Determine the (X, Y) coordinate at the center of the cell enclosing the given text.  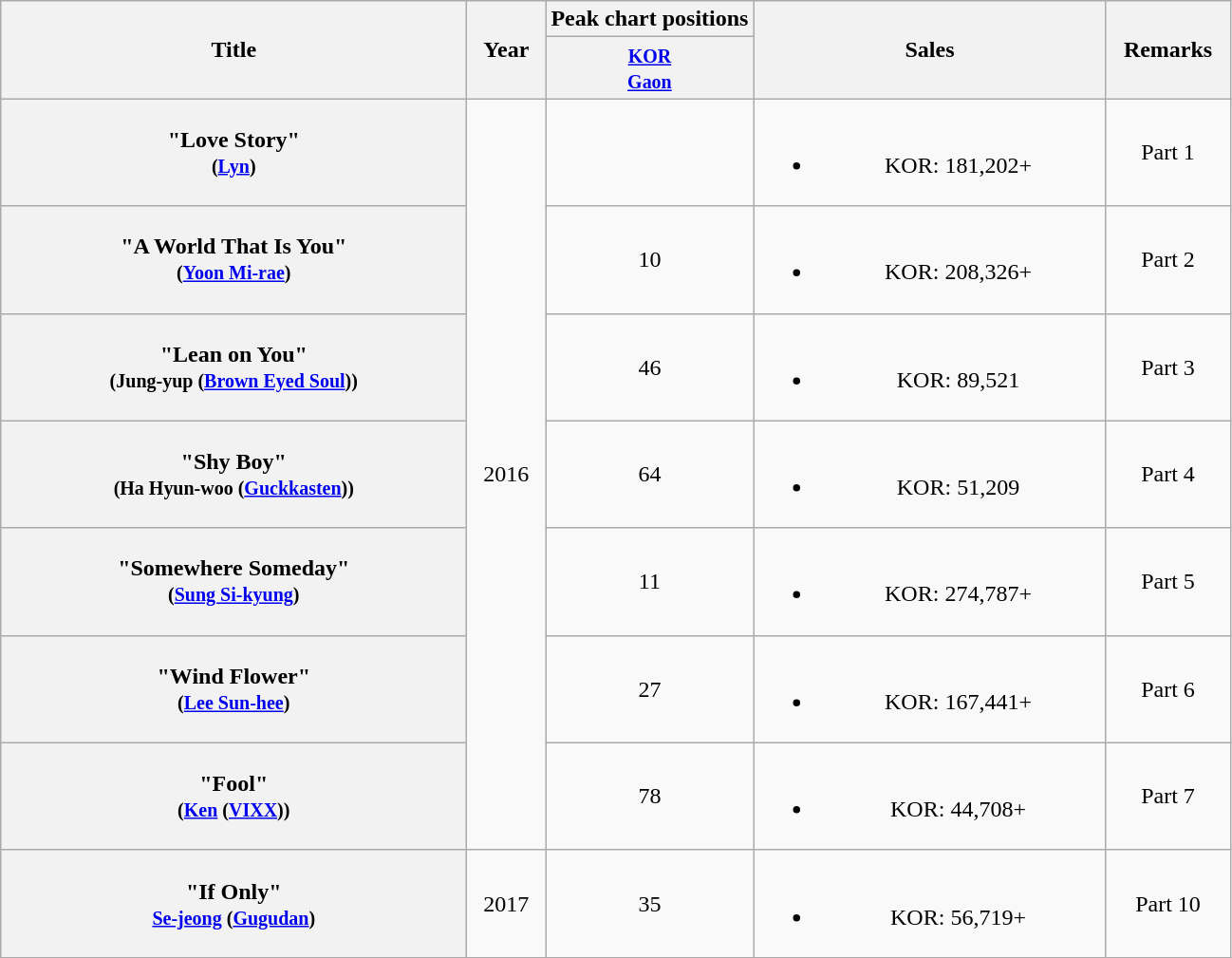
Remarks (1167, 49)
64 (649, 475)
KOR: 89,521 (930, 366)
2017 (507, 904)
"Somewhere Someday"(Sung Si-kyung) (233, 581)
Part 4 (1167, 475)
"Shy Boy"(Ha Hyun-woo (Guckkasten)) (233, 475)
KOR: 274,787+ (930, 581)
KOR: 44,708+ (930, 796)
2016 (507, 475)
78 (649, 796)
Part 2 (1167, 260)
Year (507, 49)
KOR: 208,326+ (930, 260)
KOR: 56,719+ (930, 904)
Part 7 (1167, 796)
46 (649, 366)
"If Only"Se-jeong (Gugudan) (233, 904)
KOR: 167,441+ (930, 689)
"Wind Flower"(Lee Sun-hee) (233, 689)
Title (233, 49)
Part 5 (1167, 581)
10 (649, 260)
35 (649, 904)
KOR: 181,202+ (930, 152)
"Love Story"(Lyn) (233, 152)
Part 3 (1167, 366)
Part 1 (1167, 152)
"Lean on You"(Jung-yup (Brown Eyed Soul)) (233, 366)
"Fool"(Ken (VIXX)) (233, 796)
KOR: 51,209 (930, 475)
Part 10 (1167, 904)
27 (649, 689)
KORGaon (649, 68)
Peak chart positions (649, 19)
Part 6 (1167, 689)
"A World That Is You"(Yoon Mi-rae) (233, 260)
11 (649, 581)
Sales (930, 49)
